Provide the [X, Y] coordinate of the cell's center where the given text is located.  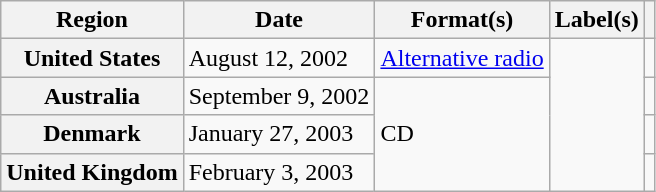
United States [92, 58]
Date [279, 20]
Denmark [92, 134]
August 12, 2002 [279, 58]
Australia [92, 96]
CD [462, 134]
September 9, 2002 [279, 96]
United Kingdom [92, 172]
January 27, 2003 [279, 134]
Label(s) [596, 20]
February 3, 2003 [279, 172]
Alternative radio [462, 58]
Region [92, 20]
Format(s) [462, 20]
